Return [X, Y] of the center of cell containing provided text 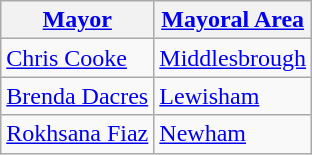
Mayor [78, 20]
Middlesbrough [233, 58]
Lewisham [233, 96]
Mayoral Area [233, 20]
Rokhsana Fiaz [78, 134]
Newham [233, 134]
Brenda Dacres [78, 96]
Chris Cooke [78, 58]
